Determine the (X, Y) coordinate at the center of the cell enclosing the given text.  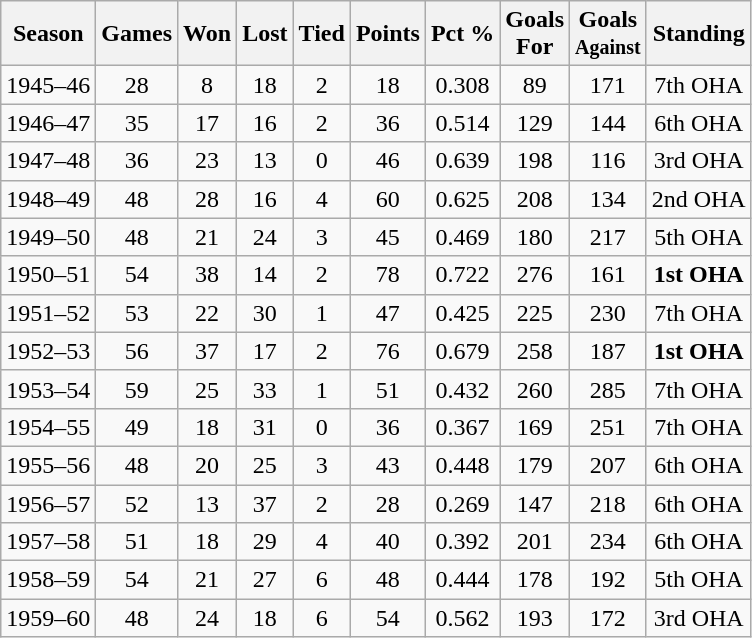
GoalsFor (535, 34)
198 (535, 161)
285 (608, 389)
89 (535, 85)
0.562 (462, 618)
172 (608, 618)
1958–59 (48, 580)
22 (208, 313)
1948–49 (48, 199)
45 (388, 237)
1947–48 (48, 161)
147 (535, 503)
2nd OHA (698, 199)
225 (535, 313)
GoalsAgainst (608, 34)
180 (535, 237)
59 (137, 389)
161 (608, 275)
0.432 (462, 389)
46 (388, 161)
1949–50 (48, 237)
0.308 (462, 85)
276 (535, 275)
1951–52 (48, 313)
134 (608, 199)
56 (137, 351)
14 (265, 275)
1957–58 (48, 542)
27 (265, 580)
8 (208, 85)
Season (48, 34)
Games (137, 34)
0.269 (462, 503)
52 (137, 503)
30 (265, 313)
179 (535, 465)
201 (535, 542)
78 (388, 275)
60 (388, 199)
217 (608, 237)
0.625 (462, 199)
Lost (265, 34)
0.722 (462, 275)
260 (535, 389)
144 (608, 123)
171 (608, 85)
1953–54 (48, 389)
187 (608, 351)
169 (535, 427)
38 (208, 275)
0.392 (462, 542)
29 (265, 542)
0.448 (462, 465)
49 (137, 427)
230 (608, 313)
129 (535, 123)
218 (608, 503)
Pct % (462, 34)
234 (608, 542)
0.469 (462, 237)
1945–46 (48, 85)
0.639 (462, 161)
1946–47 (48, 123)
1955–56 (48, 465)
251 (608, 427)
192 (608, 580)
1959–60 (48, 618)
1954–55 (48, 427)
1950–51 (48, 275)
1956–57 (48, 503)
20 (208, 465)
0.514 (462, 123)
Standing (698, 34)
53 (137, 313)
31 (265, 427)
193 (535, 618)
0.367 (462, 427)
43 (388, 465)
0.679 (462, 351)
178 (535, 580)
208 (535, 199)
258 (535, 351)
116 (608, 161)
33 (265, 389)
47 (388, 313)
Tied (322, 34)
Points (388, 34)
1952–53 (48, 351)
207 (608, 465)
Won (208, 34)
23 (208, 161)
40 (388, 542)
0.444 (462, 580)
0.425 (462, 313)
76 (388, 351)
35 (137, 123)
